Find where the given text appears and provide that cell's center as (x, y) coordinate. 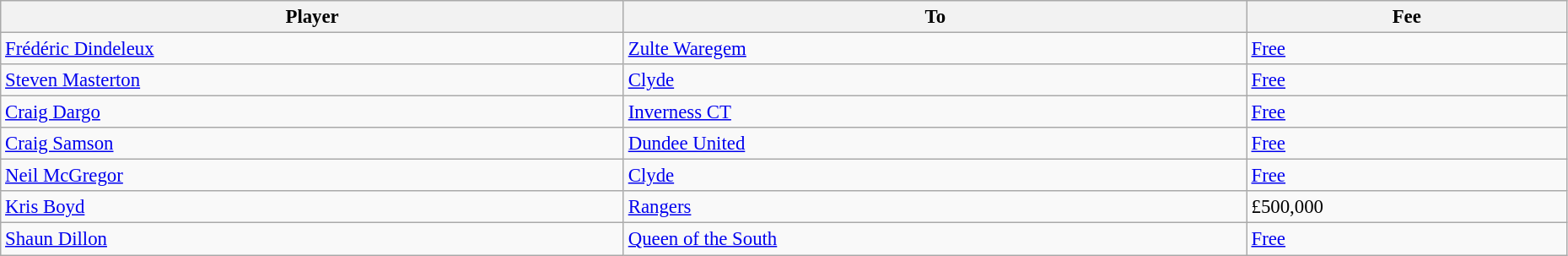
Craig Dargo (312, 112)
Shaun Dillon (312, 239)
Frédéric Dindeleux (312, 49)
Neil McGregor (312, 176)
Inverness CT (935, 112)
Craig Samson (312, 144)
Steven Masterton (312, 80)
Rangers (935, 207)
Fee (1407, 17)
£500,000 (1407, 207)
Kris Boyd (312, 207)
Dundee United (935, 144)
Zulte Waregem (935, 49)
Queen of the South (935, 239)
Player (312, 17)
To (935, 17)
